Determine the [X, Y] coordinate at the center of the cell enclosing the given text.  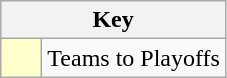
Key [114, 20]
Teams to Playoffs [134, 58]
